Scan for the cell matching the given text and deliver its (x, y) coordinate at center. 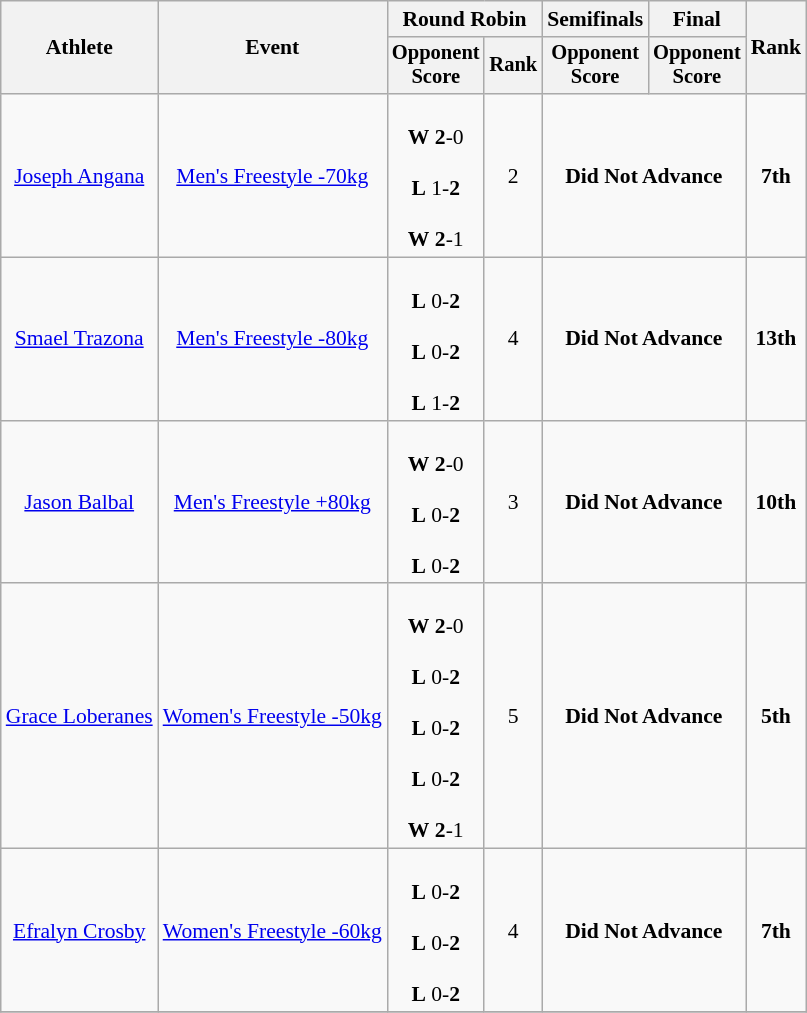
Grace Loberanes (80, 716)
13th (776, 340)
Men's Freestyle -70kg (272, 176)
Joseph Angana (80, 176)
W 2-0 L 0-2 L 0-2 L 0-2 W 2-1 (436, 716)
Event (272, 48)
L 0-2 L 0-2 L 1-2 (436, 340)
Semifinals (595, 19)
L 0-2 L 0-2 L 0-2 (436, 930)
3 (513, 502)
Efralyn Crosby (80, 930)
Women's Freestyle -60kg (272, 930)
Men's Freestyle -80kg (272, 340)
Smael Trazona (80, 340)
Final (696, 19)
5 (513, 716)
2 (513, 176)
Athlete (80, 48)
Women's Freestyle -50kg (272, 716)
10th (776, 502)
5th (776, 716)
W 2-0 L 1-2 W 2-1 (436, 176)
W 2-0 L 0-2 L 0-2 (436, 502)
Jason Balbal (80, 502)
Men's Freestyle +80kg (272, 502)
Round Robin (464, 19)
